Detect which cell encompasses the target text, then output its [X, Y] center coordinate. 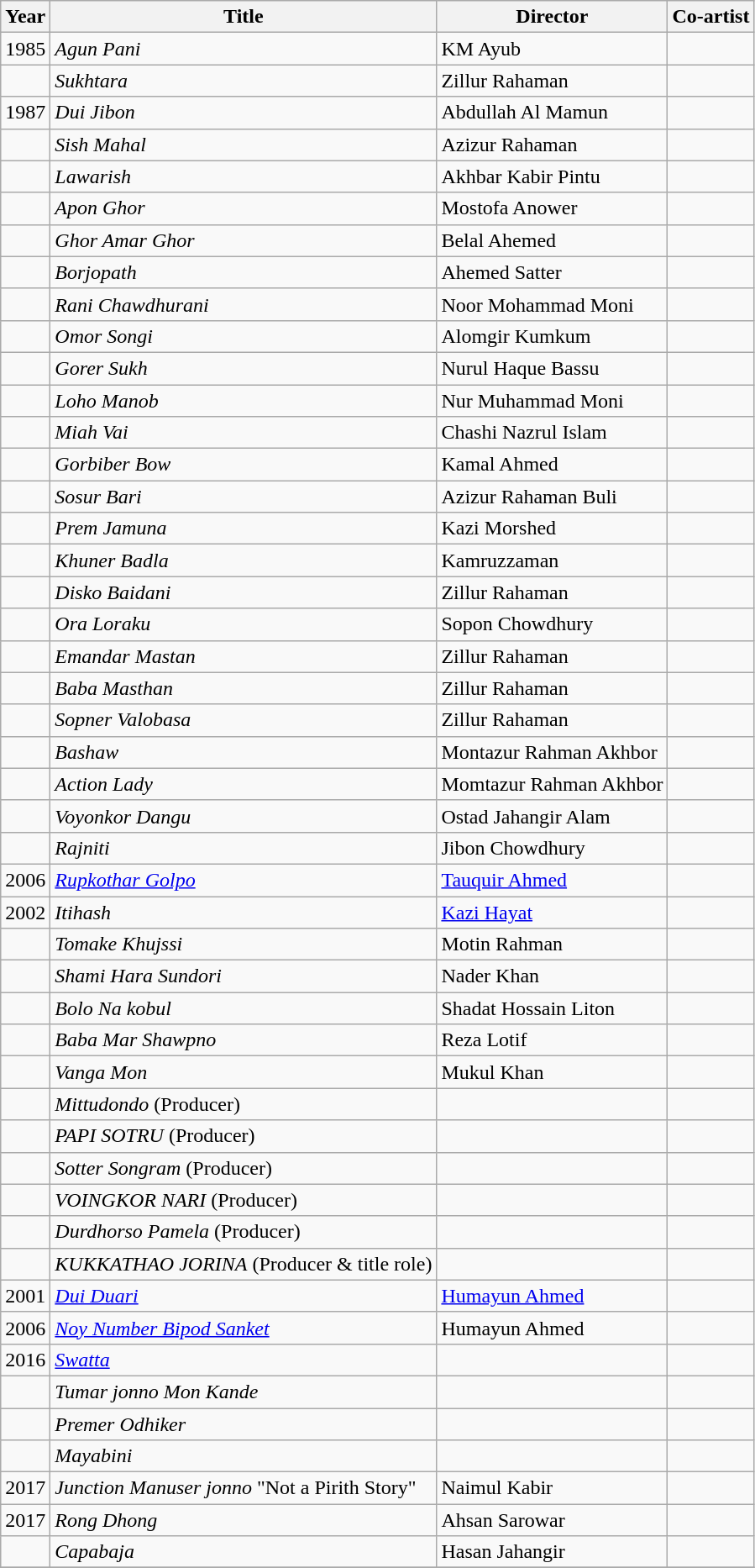
Sosur Bari [244, 497]
Montazur Rahman Akhbor [553, 752]
Kamal Ahmed [553, 465]
Title [244, 17]
Gorer Sukh [244, 368]
2016 [25, 1360]
Rong Dhong [244, 1520]
Motin Rahman [553, 944]
Omor Songi [244, 336]
Itihash [244, 912]
KUKKATHAO JORINA (Producer & title role) [244, 1264]
Sopon Chowdhury [553, 624]
PAPI SOTRU (Producer) [244, 1136]
Bashaw [244, 752]
Loho Manob [244, 401]
Baba Masthan [244, 688]
Sotter Songram (Producer) [244, 1168]
Emandar Mastan [244, 656]
KM Ayub [553, 49]
Action Lady [244, 784]
Voyonkor Dangu [244, 816]
Hasan Jahangir [553, 1552]
Ahsan Sarowar [553, 1520]
Rajniti [244, 848]
Dui Jibon [244, 113]
Naimul Kabir [553, 1488]
Mayabini [244, 1456]
Tumar jonno Mon Kande [244, 1392]
Capabaja [244, 1552]
Prem Jamuna [244, 529]
Bolo Na kobul [244, 1008]
Nader Khan [553, 976]
VOINGKOR NARI (Producer) [244, 1200]
Rupkothar Golpo [244, 880]
Shadat Hossain Liton [553, 1008]
Sopner Valobasa [244, 720]
Co-artist [710, 17]
Sukhtara [244, 81]
Tauquir Ahmed [553, 880]
Disko Baidani [244, 592]
Swatta [244, 1360]
Borjopath [244, 272]
Akhbar Kabir Pintu [553, 176]
Khuner Badla [244, 560]
Durdhorso Pamela (Producer) [244, 1232]
2001 [25, 1296]
Ahemed Satter [553, 272]
Vanga Mon [244, 1072]
Kamruzzaman [553, 560]
1987 [25, 113]
Tomake Khujssi [244, 944]
Momtazur Rahman Akhbor [553, 784]
1985 [25, 49]
Ostad Jahangir Alam [553, 816]
Shami Hara Sundori [244, 976]
2002 [25, 912]
Gorbiber Bow [244, 465]
Ghor Amar Ghor [244, 240]
Ora Loraku [244, 624]
Abdullah Al Mamun [553, 113]
Mukul Khan [553, 1072]
Apon Ghor [244, 208]
Rani Chawdhurani [244, 304]
Azizur Rahaman [553, 145]
Alomgir Kumkum [553, 336]
Nurul Haque Bassu [553, 368]
Baba Mar Shawpno [244, 1040]
Mostofa Anower [553, 208]
Noy Number Bipod Sanket [244, 1328]
Miah Vai [244, 433]
Agun Pani [244, 49]
Kazi Morshed [553, 529]
Junction Manuser jonno "Not a Pirith Story" [244, 1488]
Noor Mohammad Moni [553, 304]
Sish Mahal [244, 145]
Belal Ahemed [553, 240]
Dui Duari [244, 1296]
Premer Odhiker [244, 1424]
Year [25, 17]
Nur Muhammad Moni [553, 401]
Azizur Rahaman Buli [553, 497]
Director [553, 17]
Jibon Chowdhury [553, 848]
Chashi Nazrul Islam [553, 433]
Mittudondo (Producer) [244, 1104]
Reza Lotif [553, 1040]
Kazi Hayat [553, 912]
Lawarish [244, 176]
